Capture the cell that displays the provided text and extract its (x, y) central coordinate. 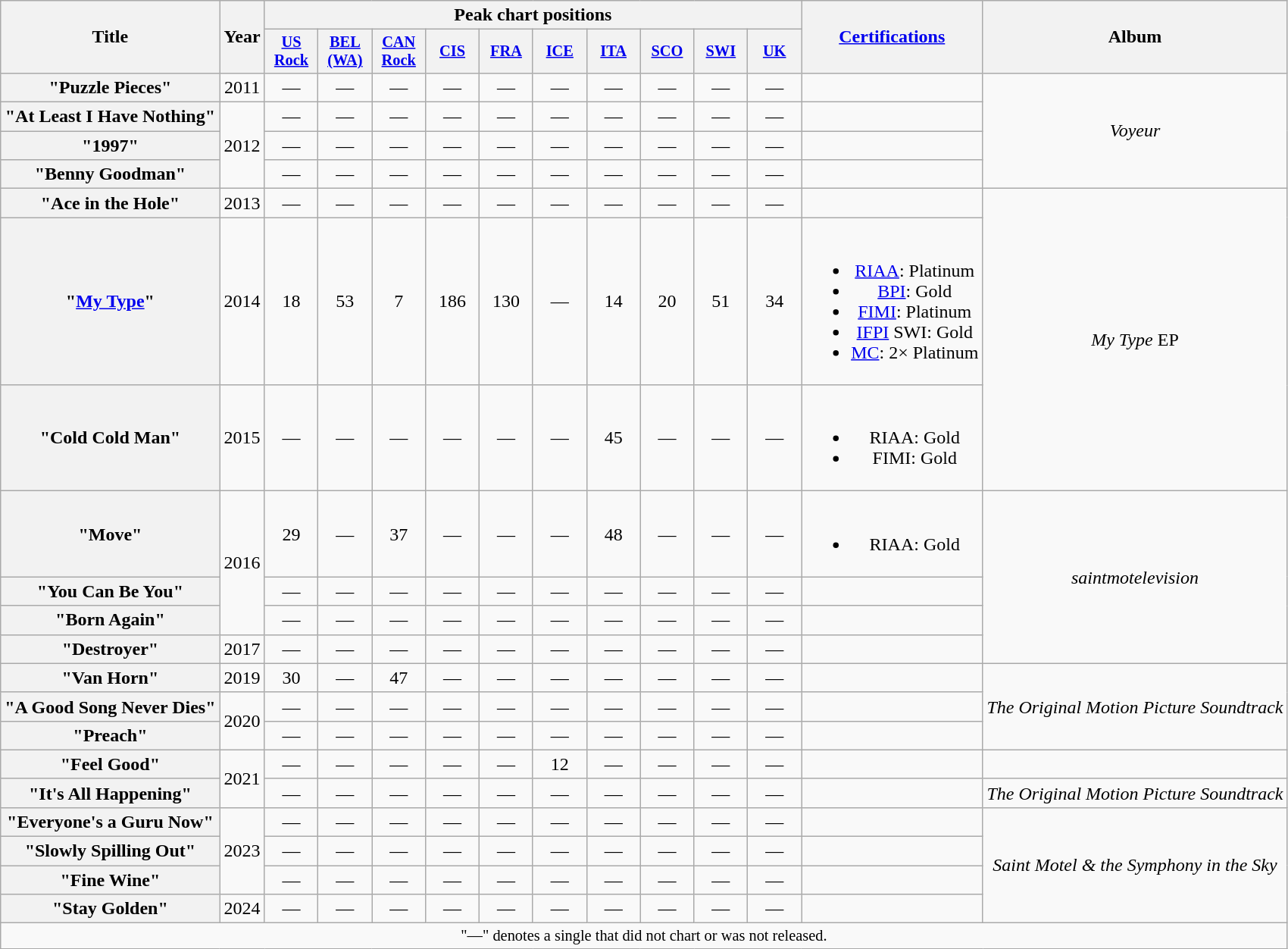
37 (399, 534)
7 (399, 302)
FRA (506, 52)
Certifications (893, 37)
48 (614, 534)
"My Type" (111, 302)
47 (399, 678)
RIAA: Gold (893, 534)
2024 (242, 909)
29 (291, 534)
2016 (242, 562)
2015 (242, 438)
"At Least I Have Nothing" (111, 117)
"Slowly Spilling Out" (111, 851)
Saint Motel & the Symphony in the Sky (1135, 865)
2023 (242, 850)
34 (774, 302)
2014 (242, 302)
"Feel Good" (111, 764)
SCO (667, 52)
"Born Again" (111, 620)
My Type EP (1135, 340)
CANRock (399, 52)
2012 (242, 146)
saintmotelevision (1135, 578)
2013 (242, 203)
"It's All Happening" (111, 793)
"Ace in the Hole" (111, 203)
"Van Horn" (111, 678)
ITA (614, 52)
Title (111, 37)
30 (291, 678)
Peak chart positions (533, 15)
2019 (242, 678)
"You Can Be You" (111, 591)
Voyeur (1135, 130)
"Stay Golden" (111, 909)
Album (1135, 37)
SWI (721, 52)
18 (291, 302)
RIAA: GoldFIMI: Gold (893, 438)
12 (559, 764)
20 (667, 302)
"Cold Cold Man" (111, 438)
RIAA: PlatinumBPI: GoldFIMI: PlatinumIFPI SWI: GoldMC: 2× Platinum (893, 302)
186 (453, 302)
"—" denotes a single that did not chart or was not released. (644, 936)
"Benny Goodman" (111, 174)
51 (721, 302)
USRock (291, 52)
"A Good Song Never Dies" (111, 706)
"Everyone's a Guru Now" (111, 822)
BEL(WA) (345, 52)
2011 (242, 87)
"Destroyer" (111, 649)
"Preach" (111, 735)
2020 (242, 721)
"1997" (111, 146)
"Move" (111, 534)
130 (506, 302)
53 (345, 302)
"Puzzle Pieces" (111, 87)
"Fine Wine" (111, 880)
14 (614, 302)
2021 (242, 778)
2017 (242, 649)
Year (242, 37)
CIS (453, 52)
UK (774, 52)
ICE (559, 52)
45 (614, 438)
